For the text-containing cell, return its midpoint in [x, y] coordinate format. 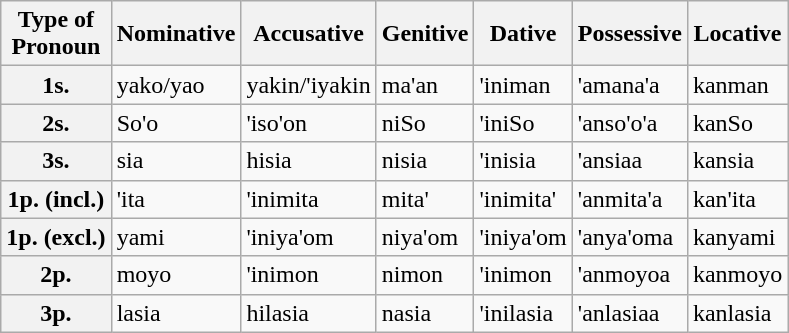
ma'an [425, 85]
1p. (excl.) [56, 237]
sia [176, 161]
kansia [737, 161]
'inimita' [523, 199]
hilasia [308, 313]
'anya'oma [630, 237]
Accusative [308, 34]
'ansiaa [630, 161]
3p. [56, 313]
'amana'a [630, 85]
Locative [737, 34]
kanyami [737, 237]
nasia [425, 313]
3s. [56, 161]
'ita [176, 199]
Genitive [425, 34]
Type of Pronoun [56, 34]
niya'om [425, 237]
niSo [425, 123]
Possessive [630, 34]
kan'ita [737, 199]
'anmoyoa [630, 275]
'anso'o'a [630, 123]
'iniman [523, 85]
2s. [56, 123]
nimon [425, 275]
yami [176, 237]
2p. [56, 275]
Nominative [176, 34]
'iniSo [523, 123]
mita' [425, 199]
kanlasia [737, 313]
'anmita'a [630, 199]
'inilasia [523, 313]
kanSo [737, 123]
1p. (incl.) [56, 199]
'inimita [308, 199]
'iso'on [308, 123]
1s. [56, 85]
kanman [737, 85]
yakin/'iyakin [308, 85]
yako/yao [176, 85]
hisia [308, 161]
nisia [425, 161]
'anlasiaa [630, 313]
moyo [176, 275]
So'o [176, 123]
'inisia [523, 161]
kanmoyo [737, 275]
lasia [176, 313]
Dative [523, 34]
